Capture the cell that displays the provided text and extract its [x, y] central coordinate. 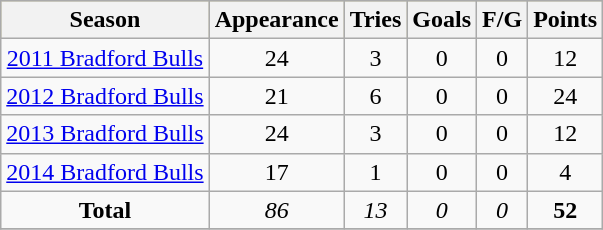
17 [276, 172]
1 [376, 172]
21 [276, 96]
2014 Bradford Bulls [105, 172]
13 [376, 210]
Season [105, 20]
Tries [376, 20]
F/G [502, 20]
2012 Bradford Bulls [105, 96]
Points [566, 20]
Total [105, 210]
2011 Bradford Bulls [105, 58]
86 [276, 210]
Goals [442, 20]
52 [566, 210]
4 [566, 172]
6 [376, 96]
2013 Bradford Bulls [105, 134]
Appearance [276, 20]
